Capture the cell that displays the provided text and extract its [x, y] central coordinate. 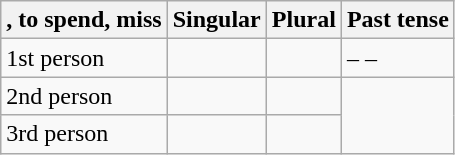
2nd person [84, 96]
, to spend, miss [84, 20]
Plural [304, 20]
1st person [84, 58]
3rd person [84, 134]
Past tense [398, 20]
– – [398, 58]
Singular [216, 20]
